Scan for the cell matching the given text and deliver its (X, Y) coordinate at center. 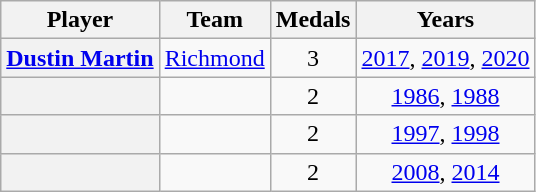
3 (313, 58)
Medals (313, 20)
Richmond (214, 58)
1986, 1988 (446, 96)
Years (446, 20)
Team (214, 20)
2008, 2014 (446, 172)
2017, 2019, 2020 (446, 58)
Player (80, 20)
Dustin Martin (80, 58)
1997, 1998 (446, 134)
